Find where the given text appears and provide that cell's center as (x, y) coordinate. 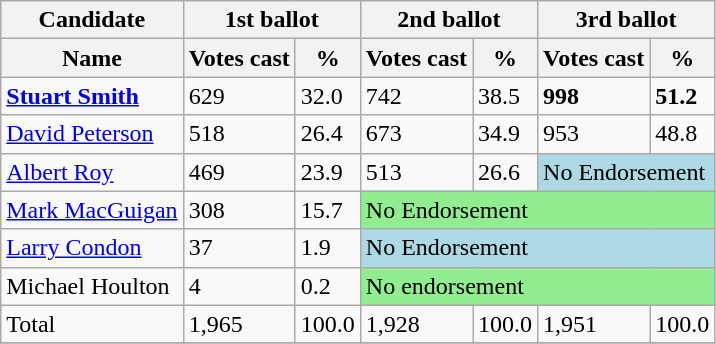
15.7 (328, 210)
Larry Condon (92, 248)
No endorsement (537, 286)
David Peterson (92, 134)
513 (416, 172)
38.5 (504, 96)
51.2 (682, 96)
0.2 (328, 286)
37 (239, 248)
34.9 (504, 134)
23.9 (328, 172)
1,965 (239, 324)
32.0 (328, 96)
1,928 (416, 324)
Stuart Smith (92, 96)
48.8 (682, 134)
469 (239, 172)
26.6 (504, 172)
1.9 (328, 248)
Michael Houlton (92, 286)
742 (416, 96)
629 (239, 96)
4 (239, 286)
Name (92, 58)
998 (594, 96)
673 (416, 134)
308 (239, 210)
Candidate (92, 20)
518 (239, 134)
Mark MacGuigan (92, 210)
953 (594, 134)
2nd ballot (448, 20)
1st ballot (272, 20)
1,951 (594, 324)
26.4 (328, 134)
Total (92, 324)
Albert Roy (92, 172)
3rd ballot (626, 20)
